Extract the [X, Y] coordinate from the center of the cell holding the provided text.  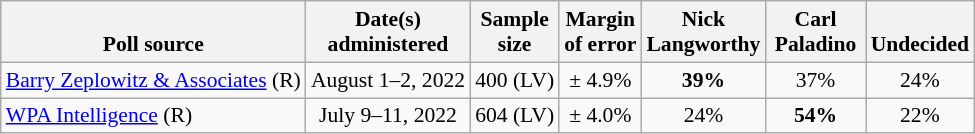
± 4.0% [600, 116]
± 4.9% [600, 80]
Marginof error [600, 32]
July 9–11, 2022 [388, 116]
Poll source [154, 32]
Barry Zeplowitz & Associates (R) [154, 80]
Undecided [920, 32]
August 1–2, 2022 [388, 80]
Date(s)administered [388, 32]
54% [815, 116]
400 (LV) [514, 80]
37% [815, 80]
Samplesize [514, 32]
NickLangworthy [703, 32]
39% [703, 80]
CarlPaladino [815, 32]
604 (LV) [514, 116]
22% [920, 116]
WPA Intelligence (R) [154, 116]
